Output the (x, y) coordinate of the center of the cell containing the given text.  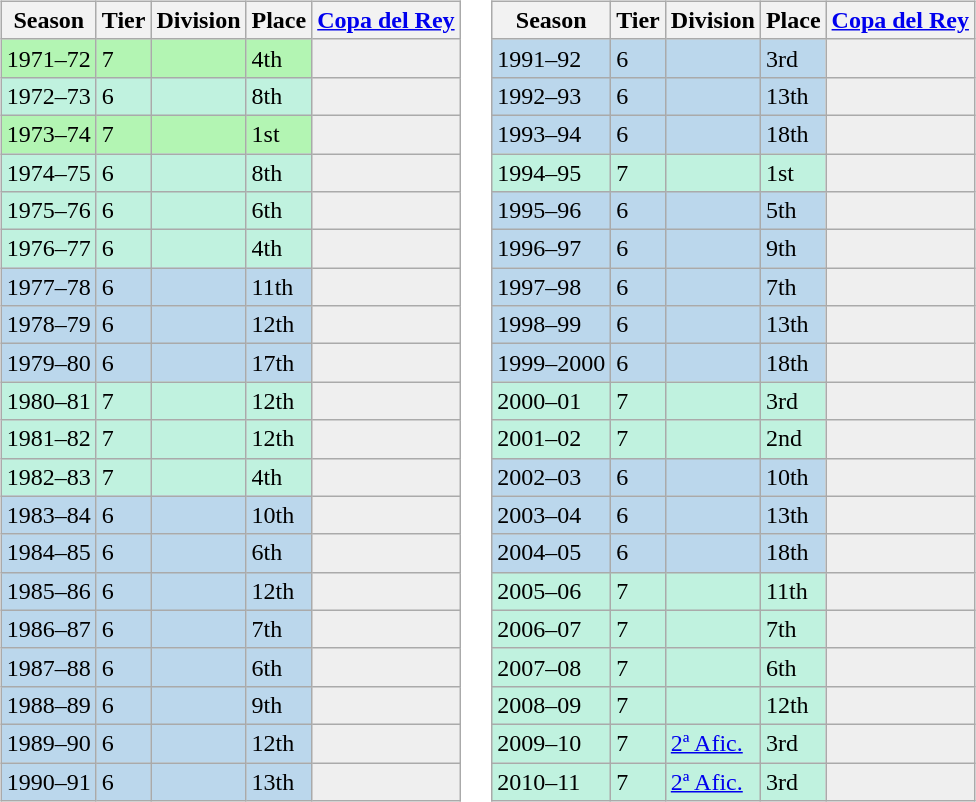
1973–74 (48, 134)
1978–79 (48, 325)
1987–88 (48, 667)
2009–10 (552, 743)
1998–99 (552, 325)
1982–83 (48, 477)
1983–84 (48, 515)
2007–08 (552, 667)
1990–91 (48, 781)
2003–04 (552, 515)
1999–2000 (552, 363)
2008–09 (552, 705)
1971–72 (48, 58)
1997–98 (552, 287)
2002–03 (552, 477)
1985–86 (48, 591)
2010–11 (552, 781)
2004–05 (552, 553)
2000–01 (552, 401)
1975–76 (48, 211)
1992–93 (552, 96)
1972–73 (48, 96)
1988–89 (48, 705)
1980–81 (48, 401)
1991–92 (552, 58)
2nd (793, 439)
1986–87 (48, 629)
2001–02 (552, 439)
1984–85 (48, 553)
1995–96 (552, 211)
1994–95 (552, 173)
1976–77 (48, 249)
1977–78 (48, 287)
2005–06 (552, 591)
1996–97 (552, 249)
1989–90 (48, 743)
17th (279, 363)
1974–75 (48, 173)
2006–07 (552, 629)
1993–94 (552, 134)
1979–80 (48, 363)
5th (793, 211)
1981–82 (48, 439)
